Provide the [X, Y] coordinate of the cell's center where the given text is located.  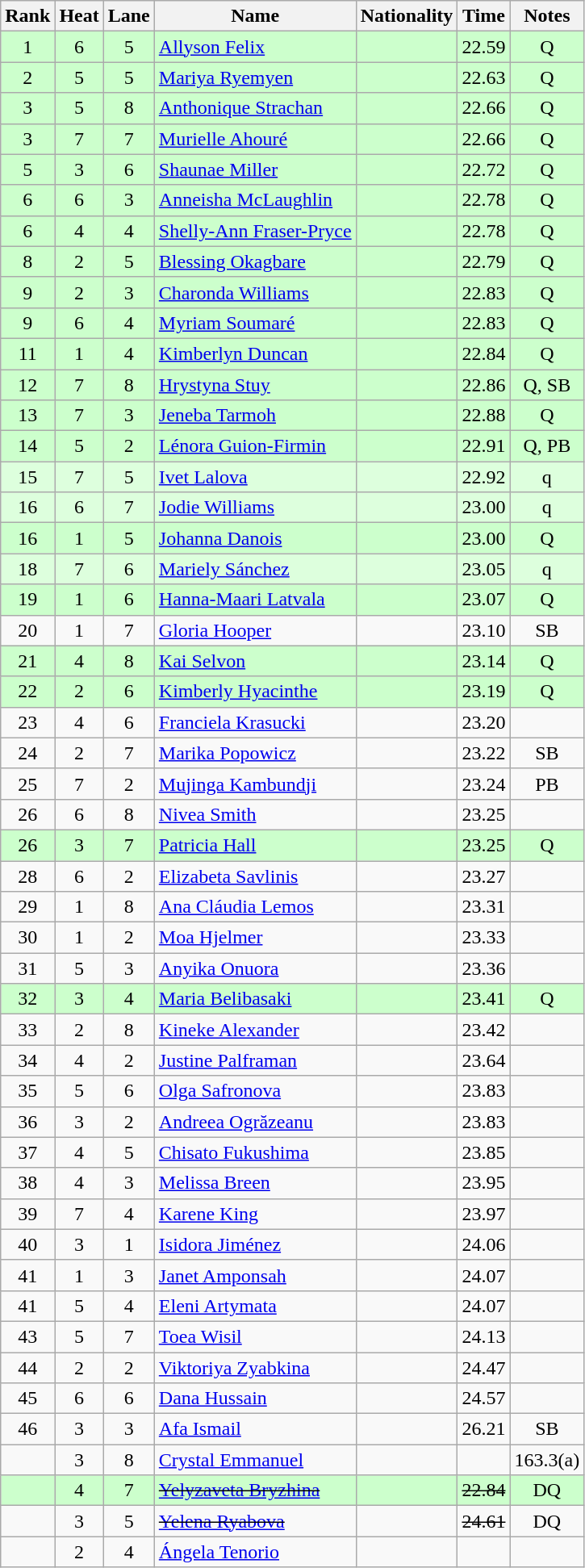
Heat [79, 16]
Elizabeta Savlinis [255, 876]
Anneisha McLaughlin [255, 200]
Charonda Williams [255, 292]
39 [27, 1214]
22.86 [484, 385]
34 [27, 1060]
Murielle Ahouré [255, 139]
Patricia Hall [255, 845]
12 [27, 385]
Franciela Krasucki [255, 722]
23.19 [484, 692]
23.10 [484, 630]
37 [27, 1152]
Toea Wisil [255, 1336]
Janet Amponsah [255, 1275]
23.64 [484, 1060]
22.72 [484, 169]
23.42 [484, 1030]
Eleni Artymata [255, 1306]
Lénora Guion-Firmin [255, 446]
28 [27, 876]
22.79 [484, 261]
Dana Hussain [255, 1399]
43 [27, 1336]
Isidora Jiménez [255, 1244]
Marika Popowicz [255, 753]
23.31 [484, 907]
Mariya Ryemyen [255, 77]
Shaunae Miller [255, 169]
Hrystyna Stuy [255, 385]
24.47 [484, 1368]
Notes [547, 16]
163.3(a) [547, 1460]
Kineke Alexander [255, 1030]
23.85 [484, 1152]
19 [27, 600]
Mujinga Kambundji [255, 784]
Name [255, 16]
46 [27, 1429]
30 [27, 938]
22.91 [484, 446]
Anthonique Strachan [255, 108]
24.13 [484, 1336]
Lane [129, 16]
Ana Cláudia Lemos [255, 907]
Myriam Soumaré [255, 323]
Ángela Tenorio [255, 1552]
Gloria Hooper [255, 630]
23.27 [484, 876]
23.22 [484, 753]
Anyika Onuora [255, 968]
Q, SB [547, 385]
23.07 [484, 600]
Kimberly Hyacinthe [255, 692]
Nationality [407, 16]
36 [27, 1122]
Jeneba Tarmoh [255, 416]
13 [27, 416]
PB [547, 784]
Blessing Okagbare [255, 261]
Afa Ismail [255, 1429]
20 [27, 630]
Johanna Danois [255, 538]
Jodie Williams [255, 508]
22.88 [484, 416]
23 [27, 722]
Time [484, 16]
24.61 [484, 1521]
Viktoriya Zyabkina [255, 1368]
Karene King [255, 1214]
26.21 [484, 1429]
22.92 [484, 477]
Rank [27, 16]
23.24 [484, 784]
Allyson Felix [255, 47]
23.97 [484, 1214]
40 [27, 1244]
24.06 [484, 1244]
Ivet Lalova [255, 477]
23.33 [484, 938]
Maria Belibasaki [255, 999]
23.05 [484, 569]
23.95 [484, 1183]
15 [27, 477]
23.20 [484, 722]
Hanna-Maari Latvala [255, 600]
29 [27, 907]
Chisato Fukushima [255, 1152]
Justine Palframan [255, 1060]
Olga Safronova [255, 1091]
22.63 [484, 77]
31 [27, 968]
32 [27, 999]
21 [27, 661]
Q, PB [547, 446]
24.57 [484, 1399]
35 [27, 1091]
Shelly-Ann Fraser-Pryce [255, 231]
Kimberlyn Duncan [255, 353]
38 [27, 1183]
23.41 [484, 999]
44 [27, 1368]
45 [27, 1399]
24 [27, 753]
Kai Selvon [255, 661]
Andreea Ogrăzeanu [255, 1122]
Melissa Breen [255, 1183]
22 [27, 692]
Yelyzaveta Bryzhina [255, 1491]
23.36 [484, 968]
Mariely Sánchez [255, 569]
18 [27, 569]
23.14 [484, 661]
33 [27, 1030]
Moa Hjelmer [255, 938]
Yelena Ryabova [255, 1521]
14 [27, 446]
Nivea Smith [255, 814]
25 [27, 784]
22.59 [484, 47]
Crystal Emmanuel [255, 1460]
11 [27, 353]
